Return (x, y) of the center of cell containing provided text 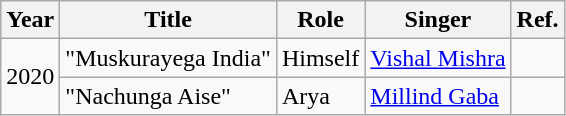
Role (320, 20)
Vishal Mishra (438, 58)
Ref. (538, 20)
Singer (438, 20)
"Nachunga Aise" (168, 96)
Title (168, 20)
"Muskurayega India" (168, 58)
Year (30, 20)
Millind Gaba (438, 96)
2020 (30, 77)
Arya (320, 96)
Himself (320, 58)
